Locate the cell with the specified text and output its [x, y] center coordinate. 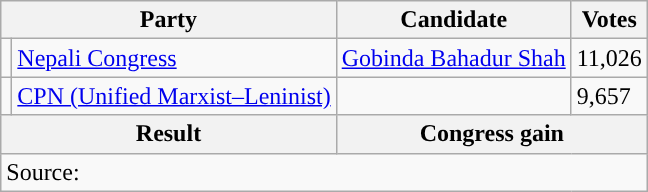
11,026 [609, 58]
Result [168, 134]
Nepali Congress [174, 58]
Gobinda Bahadur Shah [454, 58]
Congress gain [492, 134]
Source: [324, 172]
Party [168, 20]
Votes [609, 20]
Candidate [454, 20]
9,657 [609, 96]
CPN (Unified Marxist–Leninist) [174, 96]
